Detect which cell encompasses the target text, then output its [X, Y] center coordinate. 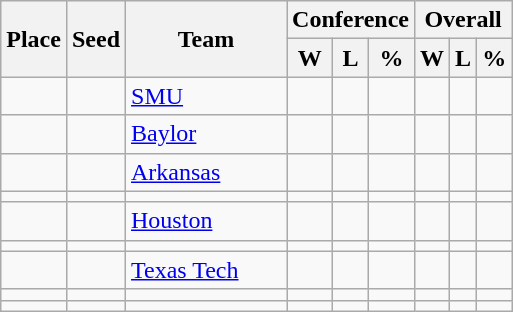
Baylor [206, 134]
SMU [206, 96]
Houston [206, 221]
Overall [462, 20]
Seed [96, 39]
Team [206, 39]
Place [34, 39]
Texas Tech [206, 270]
Conference [351, 20]
Arkansas [206, 172]
